From the cell containing the given text, extract its center point as [x, y] coordinate. 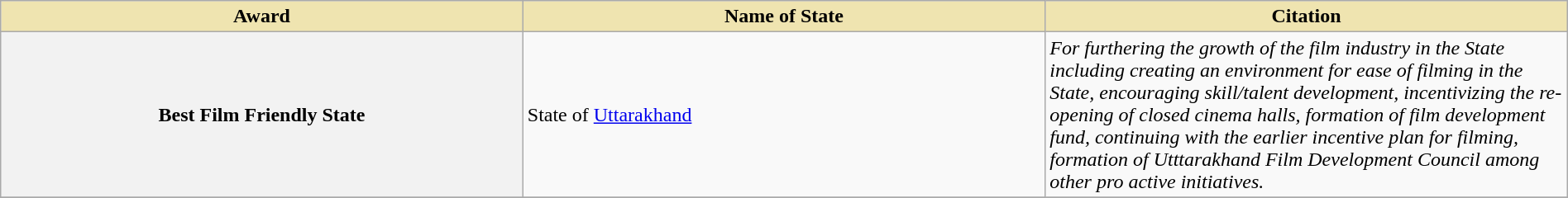
Name of State [784, 16]
State of Uttarakhand [784, 115]
Award [262, 16]
Best Film Friendly State [262, 115]
Citation [1307, 16]
